Return the (X, Y) coordinate for the center point of the cell that contains the specified text.  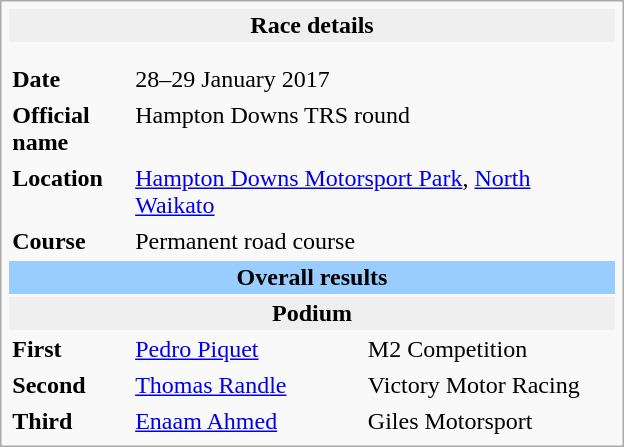
Enaam Ahmed (247, 422)
Location (69, 192)
Course (69, 242)
Second (69, 386)
Hampton Downs Motorsport Park, North Waikato (374, 192)
Permanent road course (374, 242)
Race details (312, 26)
Overall results (312, 278)
Date (69, 80)
Hampton Downs TRS round (374, 129)
Pedro Piquet (247, 350)
Podium (312, 314)
First (69, 350)
Victory Motor Racing (490, 386)
Giles Motorsport (490, 422)
28–29 January 2017 (247, 80)
Official name (69, 129)
Third (69, 422)
Thomas Randle (247, 386)
M2 Competition (490, 350)
